Capture the cell that displays the provided text and extract its (X, Y) central coordinate. 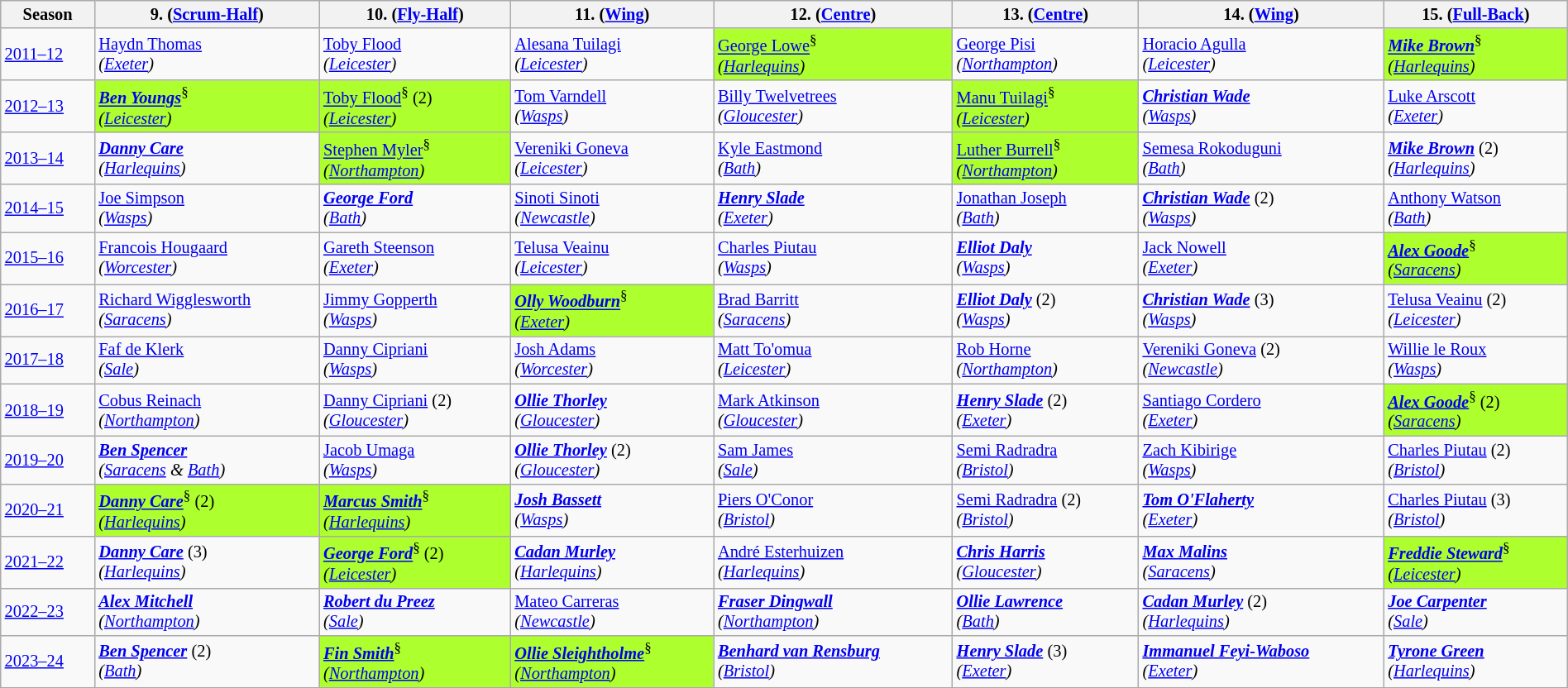
Billy Twelvetrees(Gloucester) (834, 106)
Fin Smith§(Northampton) (415, 662)
14. (Wing) (1262, 14)
Charles Piutau (2)(Bristol) (1475, 460)
Ollie Lawrence(Bath) (1045, 612)
Luther Burrell§(Northampton) (1045, 159)
George Ford§ (2)(Leicester) (415, 562)
10. (Fly-Half) (415, 14)
Santiago Cordero(Exeter) (1262, 410)
Tom O'Flaherty(Exeter) (1262, 509)
Manu Tuilagi§(Leicester) (1045, 106)
Henry Slade (3)(Exeter) (1045, 662)
Ben Spencer(Saracens & Bath) (207, 460)
Chris Harris(Gloucester) (1045, 562)
Alex Mitchell(Northampton) (207, 612)
Cadan Murley (2)(Harlequins) (1262, 612)
Cobus Reinach(Northampton) (207, 410)
Danny Cipriani (2)(Gloucester) (415, 410)
Semi Radradra(Bristol) (1045, 460)
Ollie Thorley (2)(Gloucester) (612, 460)
Horacio Agulla(Leicester) (1262, 55)
André Esterhuizen(Harlequins) (834, 562)
2019–20 (48, 460)
2017–18 (48, 360)
Toby Flood(Leicester) (415, 55)
Elliot Daly(Wasps) (1045, 258)
9. (Scrum-Half) (207, 14)
2018–19 (48, 410)
Robert du Preez(Sale) (415, 612)
Danny Care(Harlequins) (207, 159)
2014–15 (48, 208)
Christian Wade(Wasps) (1262, 106)
2023–24 (48, 662)
Vereniki Goneva (2)(Newcastle) (1262, 360)
Mateo Carreras(Newcastle) (612, 612)
Sinoti Sinoti(Newcastle) (612, 208)
Gareth Steenson(Exeter) (415, 258)
Henry Slade(Exeter) (834, 208)
Francois Hougaard(Worcester) (207, 258)
Cadan Murley(Harlequins) (612, 562)
Josh Bassett(Wasps) (612, 509)
2021–22 (48, 562)
Toby Flood§ (2)(Leicester) (415, 106)
Telusa Veainu(Leicester) (612, 258)
Rob Horne(Northampton) (1045, 360)
Ollie Thorley(Gloucester) (612, 410)
Mike Brown§(Harlequins) (1475, 55)
Christian Wade (3)(Wasps) (1262, 309)
Ollie Sleightholme§(Northampton) (612, 662)
Joe Carpenter(Sale) (1475, 612)
Danny Care§ (2)(Harlequins) (207, 509)
Semesa Rokoduguni(Bath) (1262, 159)
11. (Wing) (612, 14)
Freddie Steward§(Leicester) (1475, 562)
Alex Goode§ (2)(Saracens) (1475, 410)
Faf de Klerk(Sale) (207, 360)
Marcus Smith§(Harlequins) (415, 509)
Christian Wade (2)(Wasps) (1262, 208)
2011–12 (48, 55)
Tom Varndell(Wasps) (612, 106)
Tyrone Green(Harlequins) (1475, 662)
Henry Slade (2)(Exeter) (1045, 410)
Jacob Umaga(Wasps) (415, 460)
Charles Piutau(Wasps) (834, 258)
Ben Youngs§(Leicester) (207, 106)
Piers O'Conor(Bristol) (834, 509)
Charles Piutau (3)(Bristol) (1475, 509)
2016–17 (48, 309)
Willie le Roux(Wasps) (1475, 360)
Danny Cipriani(Wasps) (415, 360)
Immanuel Feyi-Waboso(Exeter) (1262, 662)
Ben Spencer (2)(Bath) (207, 662)
Max Malins(Saracens) (1262, 562)
2013–14 (48, 159)
Mike Brown (2)(Harlequins) (1475, 159)
Mark Atkinson(Gloucester) (834, 410)
Joe Simpson(Wasps) (207, 208)
Richard Wigglesworth(Saracens) (207, 309)
George Lowe§(Harlequins) (834, 55)
Anthony Watson(Bath) (1475, 208)
2012–13 (48, 106)
Haydn Thomas(Exeter) (207, 55)
Stephen Myler§(Northampton) (415, 159)
Vereniki Goneva(Leicester) (612, 159)
Kyle Eastmond(Bath) (834, 159)
Semi Radradra (2)(Bristol) (1045, 509)
Elliot Daly (2)(Wasps) (1045, 309)
Alex Goode§(Saracens) (1475, 258)
George Ford(Bath) (415, 208)
2020–21 (48, 509)
13. (Centre) (1045, 14)
Zach Kibirige(Wasps) (1262, 460)
Jack Nowell(Exeter) (1262, 258)
Benhard van Rensburg(Bristol) (834, 662)
2022–23 (48, 612)
Josh Adams(Worcester) (612, 360)
Danny Care (3)(Harlequins) (207, 562)
Jonathan Joseph(Bath) (1045, 208)
Luke Arscott(Exeter) (1475, 106)
Matt To'omua(Leicester) (834, 360)
Olly Woodburn§(Exeter) (612, 309)
Sam James(Sale) (834, 460)
George Pisi(Northampton) (1045, 55)
2015–16 (48, 258)
Brad Barritt(Saracens) (834, 309)
Alesana Tuilagi(Leicester) (612, 55)
Telusa Veainu (2)(Leicester) (1475, 309)
Jimmy Gopperth(Wasps) (415, 309)
15. (Full-Back) (1475, 14)
Season (48, 14)
Fraser Dingwall(Northampton) (834, 612)
12. (Centre) (834, 14)
